Search for the cell housing the specified text and yield its (X, Y) center coordinate. 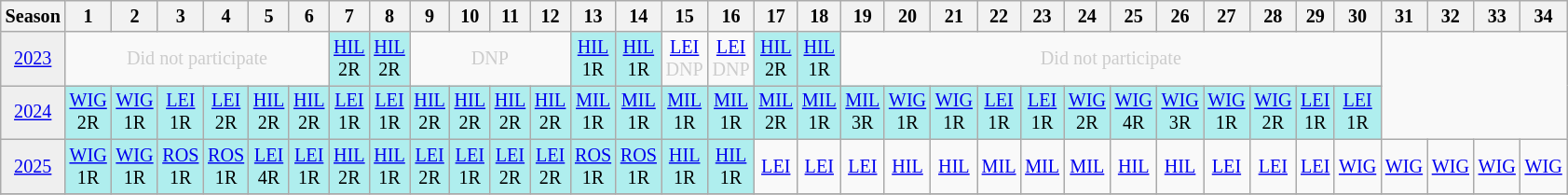
7 (348, 17)
32 (1451, 17)
9 (430, 17)
5 (268, 17)
10 (470, 17)
2024 (34, 113)
DNP (490, 59)
21 (954, 17)
22 (999, 17)
2023 (34, 59)
15 (685, 17)
LEI4R (268, 166)
29 (1316, 17)
23 (1042, 17)
14 (639, 17)
13 (593, 17)
33 (1497, 17)
18 (820, 17)
6 (309, 17)
19 (863, 17)
16 (731, 17)
28 (1273, 17)
31 (1404, 17)
26 (1180, 17)
17 (777, 17)
25 (1134, 17)
27 (1227, 17)
WIG3R (1180, 113)
MIL3R (863, 113)
2025 (34, 166)
34 (1544, 17)
Season (34, 17)
2 (135, 17)
20 (907, 17)
8 (389, 17)
30 (1357, 17)
3 (181, 17)
4 (225, 17)
MIL2R (777, 113)
11 (511, 17)
24 (1087, 17)
1 (89, 17)
WIG4R (1134, 113)
12 (550, 17)
